Scan for the cell matching the given text and deliver its (X, Y) coordinate at center. 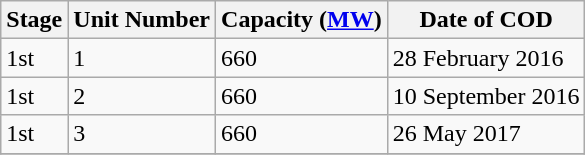
3 (142, 134)
1 (142, 58)
Date of COD (486, 20)
Stage (34, 20)
2 (142, 96)
10 September 2016 (486, 96)
26 May 2017 (486, 134)
28 February 2016 (486, 58)
Capacity (MW) (302, 20)
Unit Number (142, 20)
